Find where the given text appears and provide that cell's center as [X, Y] coordinate. 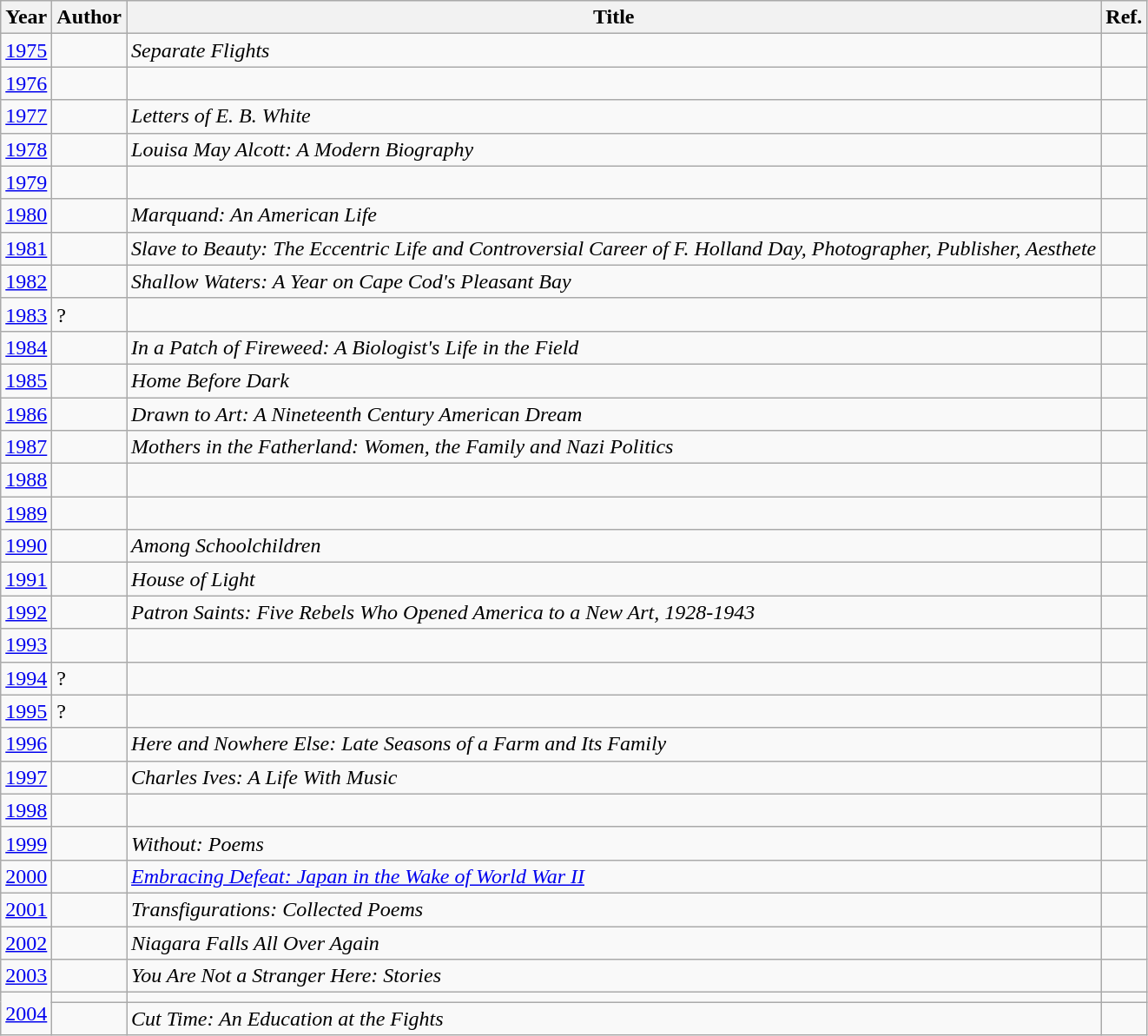
1978 [26, 149]
Separate Flights [614, 50]
1986 [26, 414]
1980 [26, 215]
1976 [26, 83]
1999 [26, 843]
Title [614, 17]
1984 [26, 347]
In a Patch of Fireweed: A Biologist's Life in the Field [614, 347]
Mothers in the Fatherland: Women, the Family and Nazi Politics [614, 447]
1992 [26, 612]
Without: Poems [614, 843]
1994 [26, 678]
2001 [26, 909]
1988 [26, 480]
2000 [26, 876]
Shallow Waters: A Year on Cape Cod's Pleasant Bay [614, 281]
1991 [26, 579]
Marquand: An American Life [614, 215]
1995 [26, 711]
Year [26, 17]
1987 [26, 447]
1983 [26, 314]
Patron Saints: Five Rebels Who Opened America to a New Art, 1928-1943 [614, 612]
Charles Ives: A Life With Music [614, 777]
Here and Nowhere Else: Late Seasons of a Farm and Its Family [614, 744]
Louisa May Alcott: A Modern Biography [614, 149]
1979 [26, 182]
Ref. [1124, 17]
Embracing Defeat: Japan in the Wake of World War II [614, 876]
1985 [26, 380]
1998 [26, 810]
Slave to Beauty: The Eccentric Life and Controversial Career of F. Holland Day, Photographer, Publisher, Aesthete [614, 248]
You Are Not a Stranger Here: Stories [614, 976]
Transfigurations: Collected Poems [614, 909]
2002 [26, 942]
1996 [26, 744]
2003 [26, 976]
1990 [26, 546]
Letters of E. B. White [614, 116]
1997 [26, 777]
Drawn to Art: A Nineteenth Century American Dream [614, 414]
1993 [26, 645]
Among Schoolchildren [614, 546]
House of Light [614, 579]
1977 [26, 116]
1982 [26, 281]
1989 [26, 513]
Author [89, 17]
2004 [26, 1014]
Cut Time: An Education at the Fights [614, 1019]
1975 [26, 50]
Niagara Falls All Over Again [614, 942]
Home Before Dark [614, 380]
1981 [26, 248]
